Return [X, Y] of the center of cell containing provided text 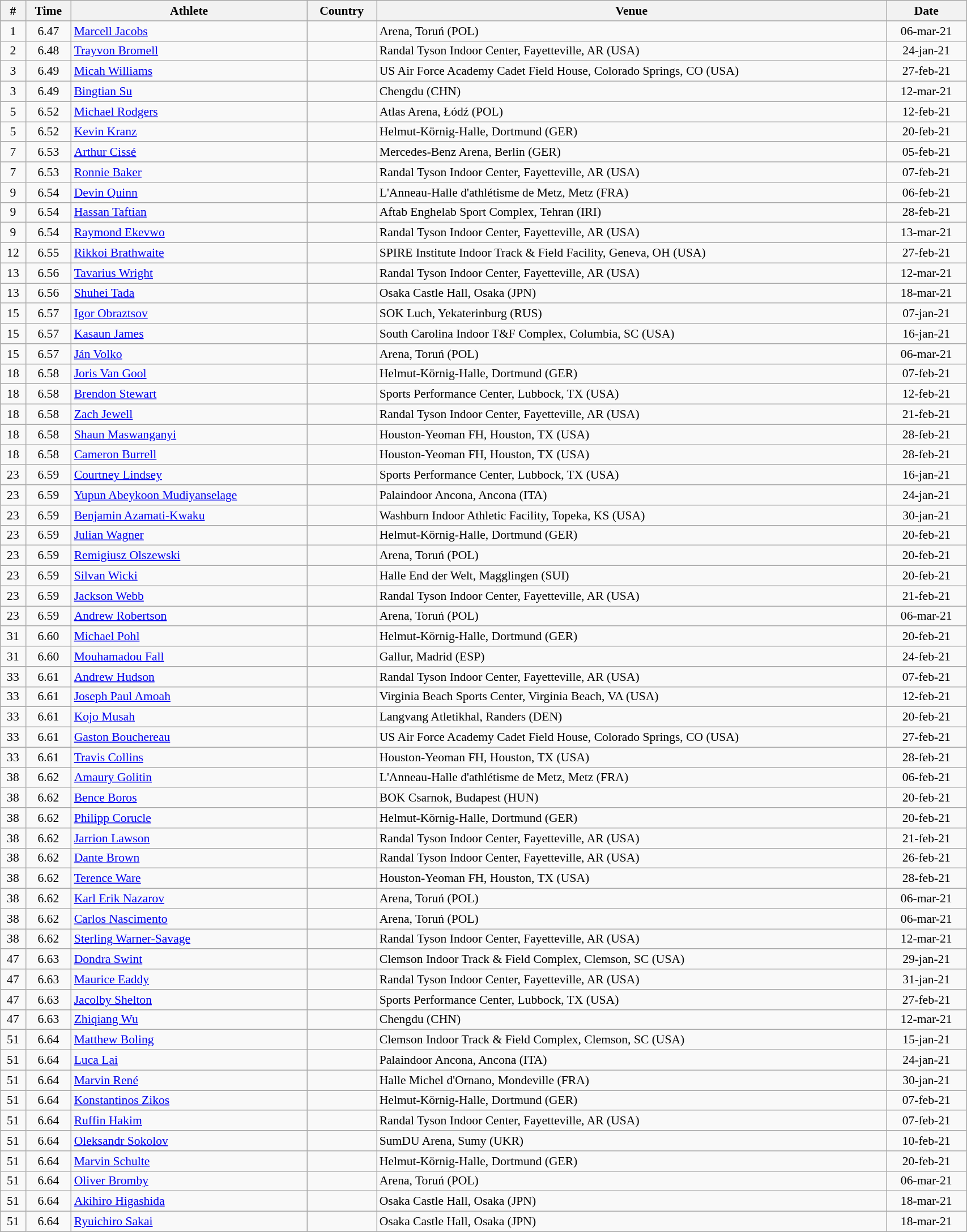
Konstantinos Zikos [189, 1101]
07-jan-21 [927, 314]
Time [49, 11]
Country [342, 11]
Kevin Kranz [189, 132]
Travis Collins [189, 757]
Maurice Eaddy [189, 979]
29-jan-21 [927, 960]
Luca Lai [189, 1060]
Devin Quinn [189, 193]
Michael Pohl [189, 637]
South Carolina Indoor T&F Complex, Columbia, SC (USA) [632, 334]
31-jan-21 [927, 979]
Raymond Ekevwo [189, 233]
Karl Erik Nazarov [189, 899]
BOK Csarnok, Budapest (HUN) [632, 798]
12 [13, 253]
Cameron Burrell [189, 455]
Zach Jewell [189, 415]
Washburn Indoor Athletic Facility, Topeka, KS (USA) [632, 515]
Rikkoi Brathwaite [189, 253]
26-feb-21 [927, 858]
Bence Boros [189, 798]
Sterling Warner-Savage [189, 939]
Terence Ware [189, 879]
Jackson Webb [189, 596]
Ryuichiro Sakai [189, 1222]
Trayvon Bromell [189, 51]
SOK Luch, Yekaterinburg (RUS) [632, 314]
Amaury Golitin [189, 778]
05-feb-21 [927, 152]
Shuhei Tada [189, 293]
Marvin René [189, 1080]
15-jan-21 [927, 1040]
Virginia Beach Sports Center, Virginia Beach, VA (USA) [632, 697]
Michael Rodgers [189, 112]
Andrew Hudson [189, 677]
Matthew Boling [189, 1040]
6.55 [49, 253]
Benjamin Azamati-Kwaku [189, 515]
2 [13, 51]
Micah Williams [189, 71]
Brendon Stewart [189, 394]
1 [13, 31]
Halle End der Welt, Magglingen (SUI) [632, 576]
Halle Michel d'Ornano, Mondeville (FRA) [632, 1080]
Langvang Atletikhal, Randers (DEN) [632, 717]
13-mar-21 [927, 233]
Joris Van Gool [189, 374]
10-feb-21 [927, 1141]
Dondra Swint [189, 960]
Date [927, 11]
Philipp Corucle [189, 818]
Remigiusz Olszewski [189, 556]
Dante Brown [189, 858]
Venue [632, 11]
Hassan Taftian [189, 212]
Tavarius Wright [189, 273]
Athlete [189, 11]
Oliver Bromby [189, 1181]
Oleksandr Sokolov [189, 1141]
Marvin Schulte [189, 1161]
Joseph Paul Amoah [189, 697]
Mouhamadou Fall [189, 657]
Akihiro Higashida [189, 1201]
Atlas Arena, Łódź (POL) [632, 112]
SumDU Arena, Sumy (UKR) [632, 1141]
Carlos Nascimento [189, 919]
Jarrion Lawson [189, 838]
Ronnie Baker [189, 172]
SPIRE Institute Indoor Track & Field Facility, Geneva, OH (USA) [632, 253]
Arthur Cissé [189, 152]
6.47 [49, 31]
Courtney Lindsey [189, 475]
Gallur, Madrid (ESP) [632, 657]
Julian Wagner [189, 535]
Shaun Maswanganyi [189, 434]
Bingtian Su [189, 92]
Igor Obraztsov [189, 314]
Yupun Abeykoon Mudiyanselage [189, 495]
Ruffin Hakim [189, 1121]
6.48 [49, 51]
Zhiqiang Wu [189, 1020]
Andrew Robertson [189, 616]
# [13, 11]
24-feb-21 [927, 657]
Gaston Bouchereau [189, 738]
Marcell Jacobs [189, 31]
Silvan Wicki [189, 576]
Ján Volko [189, 354]
Mercedes-Benz Arena, Berlin (GER) [632, 152]
Jacolby Shelton [189, 1000]
Kasaun James [189, 334]
Kojo Musah [189, 717]
Aftab Enghelab Sport Complex, Tehran (IRI) [632, 212]
